Output the [X, Y] coordinate of the center of the cell containing the given text.  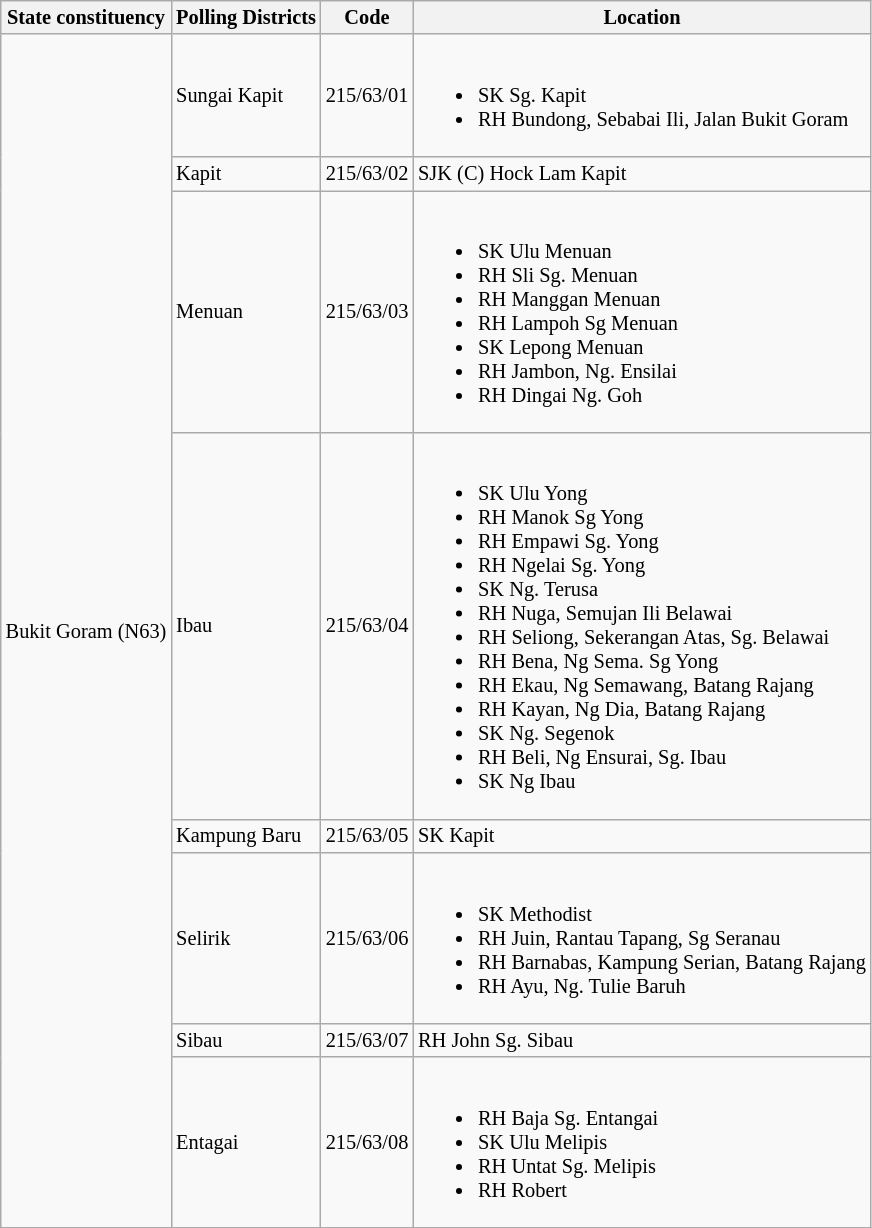
RH John Sg. Sibau [642, 1040]
Sungai Kapit [246, 95]
215/63/07 [367, 1040]
Kampung Baru [246, 836]
Kapit [246, 173]
Menuan [246, 311]
SK Sg. KapitRH Bundong, Sebabai Ili, Jalan Bukit Goram [642, 95]
Code [367, 17]
215/63/06 [367, 938]
Location [642, 17]
215/63/04 [367, 626]
SK MethodistRH Juin, Rantau Tapang, Sg SeranauRH Barnabas, Kampung Serian, Batang RajangRH Ayu, Ng. Tulie Baruh [642, 938]
SK Kapit [642, 836]
215/63/03 [367, 311]
State constituency [86, 17]
SK Ulu MenuanRH Sli Sg. MenuanRH Manggan MenuanRH Lampoh Sg MenuanSK Lepong MenuanRH Jambon, Ng. EnsilaiRH Dingai Ng. Goh [642, 311]
215/63/01 [367, 95]
Bukit Goram (N63) [86, 630]
215/63/02 [367, 173]
Entagai [246, 1142]
Ibau [246, 626]
SJK (C) Hock Lam Kapit [642, 173]
Sibau [246, 1040]
Selirik [246, 938]
RH Baja Sg. EntangaiSK Ulu MelipisRH Untat Sg. MelipisRH Robert [642, 1142]
Polling Districts [246, 17]
215/63/05 [367, 836]
215/63/08 [367, 1142]
